Identify which cell holds the provided text, then report its (X, Y) central coordinate. 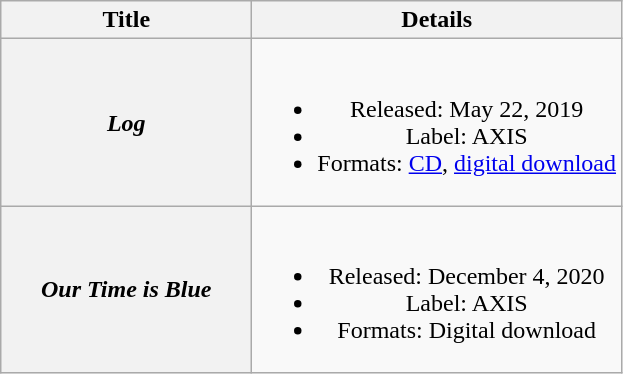
Log (126, 122)
Our Time is Blue (126, 290)
Details (437, 20)
Released: December 4, 2020Label: AXISFormats: Digital download (437, 290)
Title (126, 20)
Released: May 22, 2019Label: AXISFormats: CD, digital download (437, 122)
